Return the [x, y] coordinate for the center point of the cell that contains the specified text.  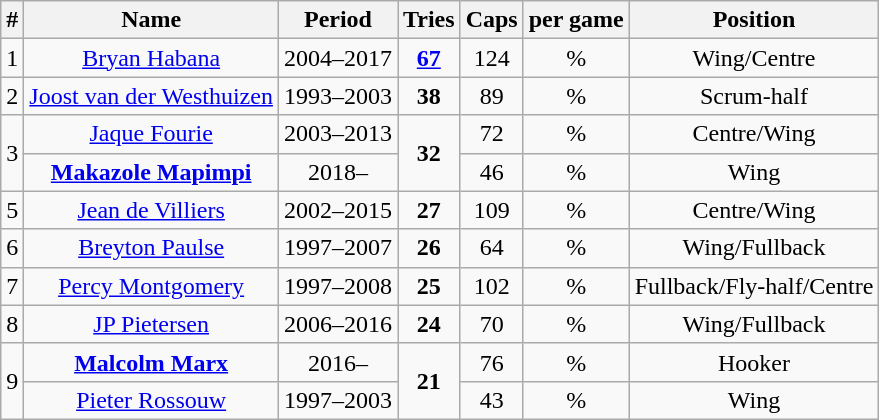
24 [430, 324]
Joost van der Westhuizen [152, 96]
2006–2016 [338, 324]
Caps [492, 20]
1997–2008 [338, 286]
8 [12, 324]
70 [492, 324]
Position [754, 20]
1997–2007 [338, 248]
1997–2003 [338, 400]
Jean de Villiers [152, 210]
32 [430, 153]
76 [492, 362]
2016– [338, 362]
21 [430, 381]
102 [492, 286]
109 [492, 210]
27 [430, 210]
2004–2017 [338, 58]
Period [338, 20]
6 [12, 248]
7 [12, 286]
9 [12, 381]
Scrum-half [754, 96]
Fullback/Fly-half/Centre [754, 286]
1 [12, 58]
# [12, 20]
Wing/Centre [754, 58]
Breyton Paulse [152, 248]
89 [492, 96]
Name [152, 20]
38 [430, 96]
Makazole Mapimpi [152, 172]
JP Pietersen [152, 324]
Tries [430, 20]
per game [576, 20]
5 [12, 210]
72 [492, 134]
2018– [338, 172]
2 [12, 96]
46 [492, 172]
Pieter Rossouw [152, 400]
3 [12, 153]
Bryan Habana [152, 58]
25 [430, 286]
43 [492, 400]
1993–2003 [338, 96]
Jaque Fourie [152, 134]
Hooker [754, 362]
2002–2015 [338, 210]
Malcolm Marx [152, 362]
64 [492, 248]
124 [492, 58]
67 [430, 58]
26 [430, 248]
2003–2013 [338, 134]
Percy Montgomery [152, 286]
